Extract the (X, Y) coordinate from the center of the cell holding the provided text.  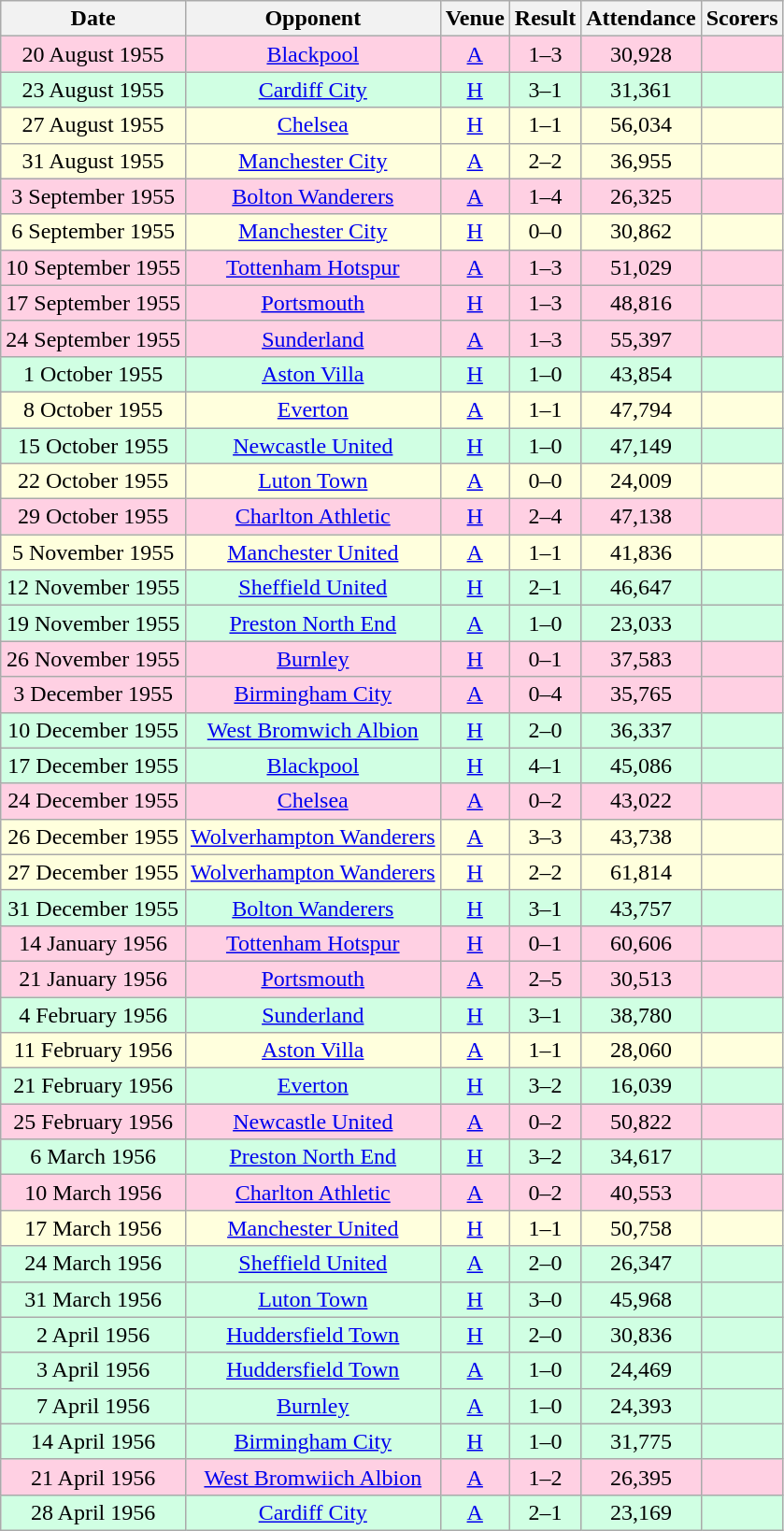
4 February 1956 (93, 1014)
30,836 (641, 1335)
Scorers (742, 19)
55,397 (641, 338)
3–0 (545, 1299)
23 August 1955 (93, 90)
56,034 (641, 125)
47,794 (641, 409)
21 January 1956 (93, 979)
26,325 (641, 196)
31 August 1955 (93, 161)
38,780 (641, 1014)
37,583 (641, 659)
2 April 1956 (93, 1335)
24 December 1955 (93, 801)
10 March 1956 (93, 1193)
4–1 (545, 765)
12 November 1955 (93, 588)
43,022 (641, 801)
24 September 1955 (93, 338)
31,775 (641, 1441)
17 December 1955 (93, 765)
17 March 1956 (93, 1228)
Opponent (312, 19)
Venue (475, 19)
40,553 (641, 1193)
50,822 (641, 1122)
27 August 1955 (93, 125)
21 April 1956 (93, 1477)
24,009 (641, 481)
28 April 1956 (93, 1512)
7 April 1956 (93, 1406)
25 February 1956 (93, 1122)
3 September 1955 (93, 196)
31 March 1956 (93, 1299)
41,836 (641, 552)
60,606 (641, 943)
43,738 (641, 837)
5 November 1955 (93, 552)
Result (545, 19)
35,765 (641, 694)
16,039 (641, 1086)
2–4 (545, 517)
19 November 1955 (93, 623)
0–4 (545, 694)
10 September 1955 (93, 267)
6 March 1956 (93, 1157)
31 December 1955 (93, 908)
17 September 1955 (93, 303)
27 December 1955 (93, 872)
30,928 (641, 54)
61,814 (641, 872)
48,816 (641, 303)
26,347 (641, 1264)
51,029 (641, 267)
3 April 1956 (93, 1370)
West Bromwich Albion (312, 730)
6 September 1955 (93, 232)
20 August 1955 (93, 54)
24 March 1956 (93, 1264)
Date (93, 19)
30,513 (641, 979)
30,862 (641, 232)
14 April 1956 (93, 1441)
26 November 1955 (93, 659)
11 February 1956 (93, 1051)
43,757 (641, 908)
Attendance (641, 19)
50,758 (641, 1228)
29 October 1955 (93, 517)
34,617 (641, 1157)
28,060 (641, 1051)
24,393 (641, 1406)
1–2 (545, 1477)
45,968 (641, 1299)
8 October 1955 (93, 409)
15 October 1955 (93, 446)
47,149 (641, 446)
3 December 1955 (93, 694)
36,337 (641, 730)
31,361 (641, 90)
2–5 (545, 979)
23,169 (641, 1512)
26,395 (641, 1477)
3–3 (545, 837)
14 January 1956 (93, 943)
45,086 (641, 765)
47,138 (641, 517)
36,955 (641, 161)
1 October 1955 (93, 374)
West Bromwiich Albion (312, 1477)
24,469 (641, 1370)
46,647 (641, 588)
23,033 (641, 623)
26 December 1955 (93, 837)
1–4 (545, 196)
21 February 1956 (93, 1086)
22 October 1955 (93, 481)
43,854 (641, 374)
10 December 1955 (93, 730)
